Return [X, Y] of the center of cell containing provided text 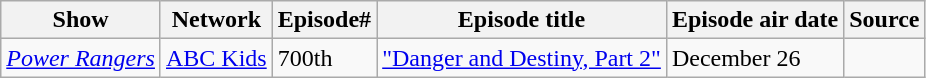
Episode air date [754, 20]
December 26 [754, 58]
Episode title [522, 20]
"Danger and Destiny, Part 2" [522, 58]
700th [324, 58]
Network [216, 20]
Show [81, 20]
Source [884, 20]
Power Rangers [81, 58]
ABC Kids [216, 58]
Episode# [324, 20]
